Scan for the cell matching the given text and deliver its [X, Y] coordinate at center. 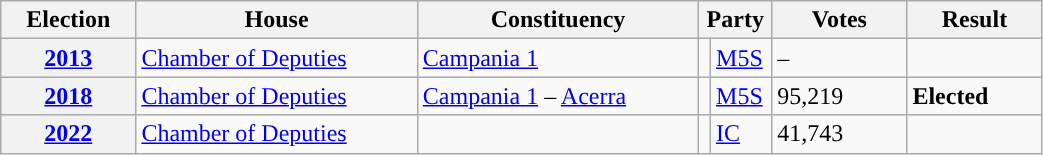
2018 [68, 96]
– [840, 58]
IC [742, 134]
Result [974, 20]
Election [68, 20]
Party [736, 20]
Elected [974, 96]
Votes [840, 20]
2022 [68, 134]
41,743 [840, 134]
Campania 1 [558, 58]
Campania 1 – Acerra [558, 96]
95,219 [840, 96]
House [276, 20]
2013 [68, 58]
Constituency [558, 20]
